Return the [X, Y] coordinate for the center point of the cell that contains the specified text.  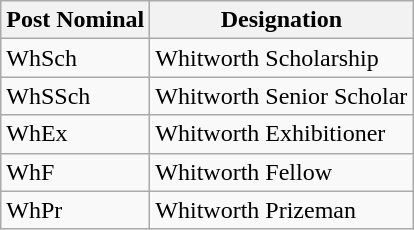
Whitworth Exhibitioner [282, 134]
Post Nominal [76, 20]
Whitworth Fellow [282, 172]
WhPr [76, 210]
Designation [282, 20]
Whitworth Senior Scholar [282, 96]
WhEx [76, 134]
Whitworth Prizeman [282, 210]
WhF [76, 172]
Whitworth Scholarship [282, 58]
WhSch [76, 58]
WhSSch [76, 96]
